Detect which cell encompasses the target text, then output its (X, Y) center coordinate. 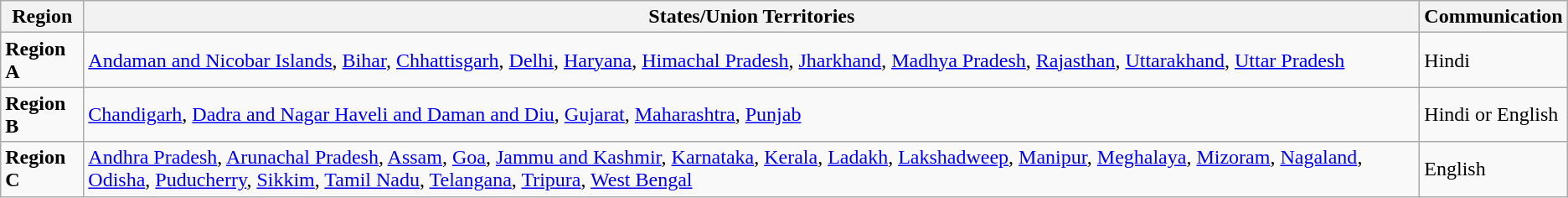
English (1493, 169)
Hindi (1493, 60)
Region A (42, 60)
Region C (42, 169)
Chandigarh, Dadra and Nagar Haveli and Daman and Diu, Gujarat, Maharashtra, Punjab (752, 114)
Andaman and Nicobar Islands, Bihar, Chhattisgarh, Delhi, Haryana, Himachal Pradesh, Jharkhand, Madhya Pradesh, Rajasthan, Uttarakhand, Uttar Pradesh (752, 60)
States/Union Territories (752, 17)
Hindi or English (1493, 114)
Communication (1493, 17)
Region (42, 17)
Region B (42, 114)
